Return the [x, y] coordinate for the center point of the cell that contains the specified text.  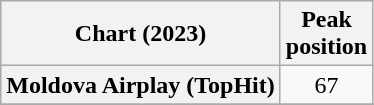
67 [326, 85]
Chart (2023) [141, 34]
Moldova Airplay (TopHit) [141, 85]
Peakposition [326, 34]
